Output the [X, Y] coordinate of the center of the cell containing the given text.  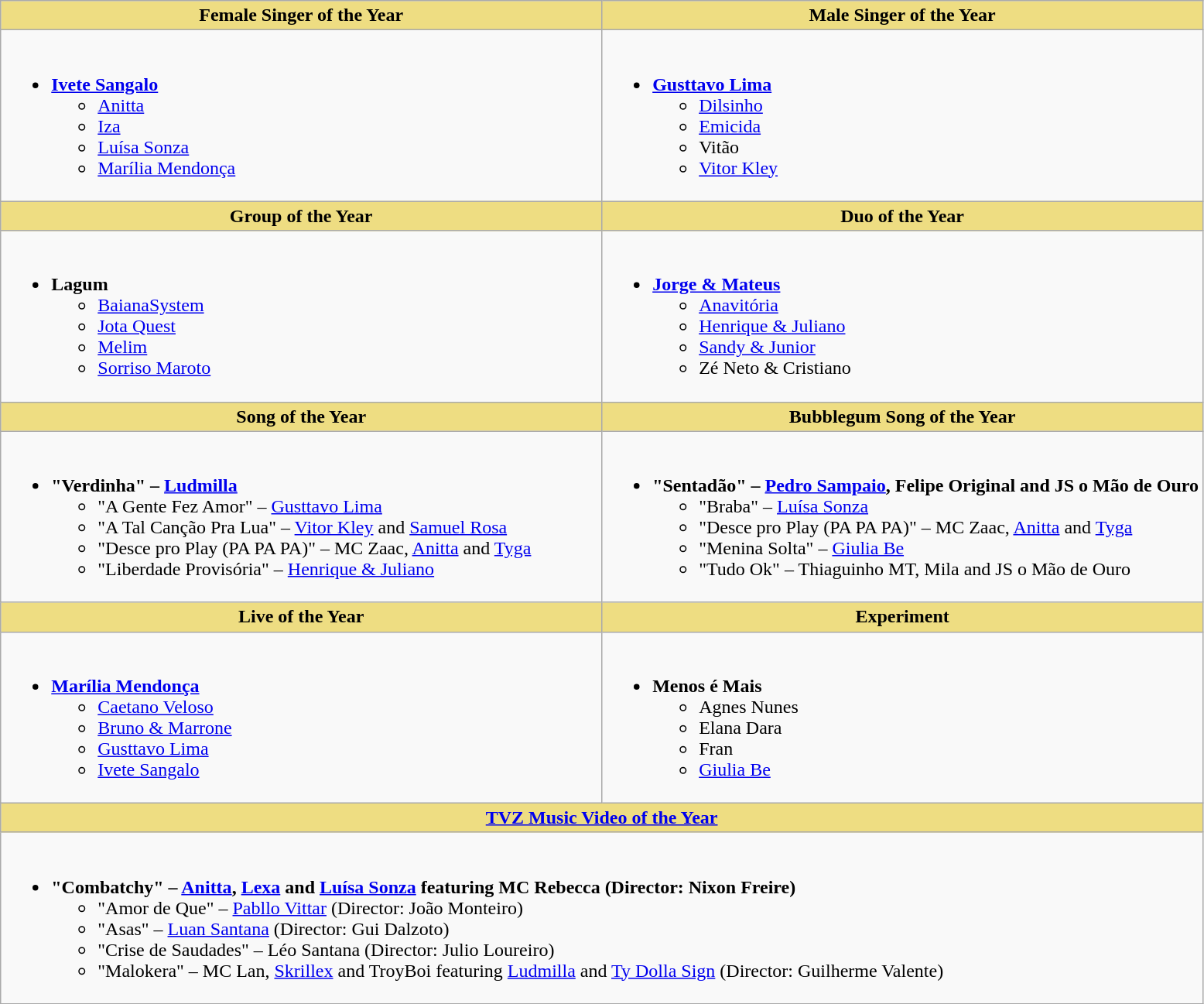
Jorge & MateusAnavitóriaHenrique & JulianoSandy & JuniorZé Neto & Cristiano [902, 316]
Gusttavo LimaDilsinhoEmicidaVitãoVitor Kley [902, 116]
Live of the Year [302, 617]
Song of the Year [302, 416]
Ivete SangaloAnittaIzaLuísa SonzaMarília Mendonça [302, 116]
Experiment [902, 617]
LagumBaianaSystemJota QuestMelimSorriso Maroto [302, 316]
Duo of the Year [902, 216]
Bubblegum Song of the Year [902, 416]
Menos é MaisAgnes NunesElana DaraFranGiulia Be [902, 717]
TVZ Music Video of the Year [602, 817]
Female Singer of the Year [302, 15]
Male Singer of the Year [902, 15]
Marília MendonçaCaetano VelosoBruno & MarroneGusttavo LimaIvete Sangalo [302, 717]
Group of the Year [302, 216]
